From the cell containing the given text, extract its center point as [x, y] coordinate. 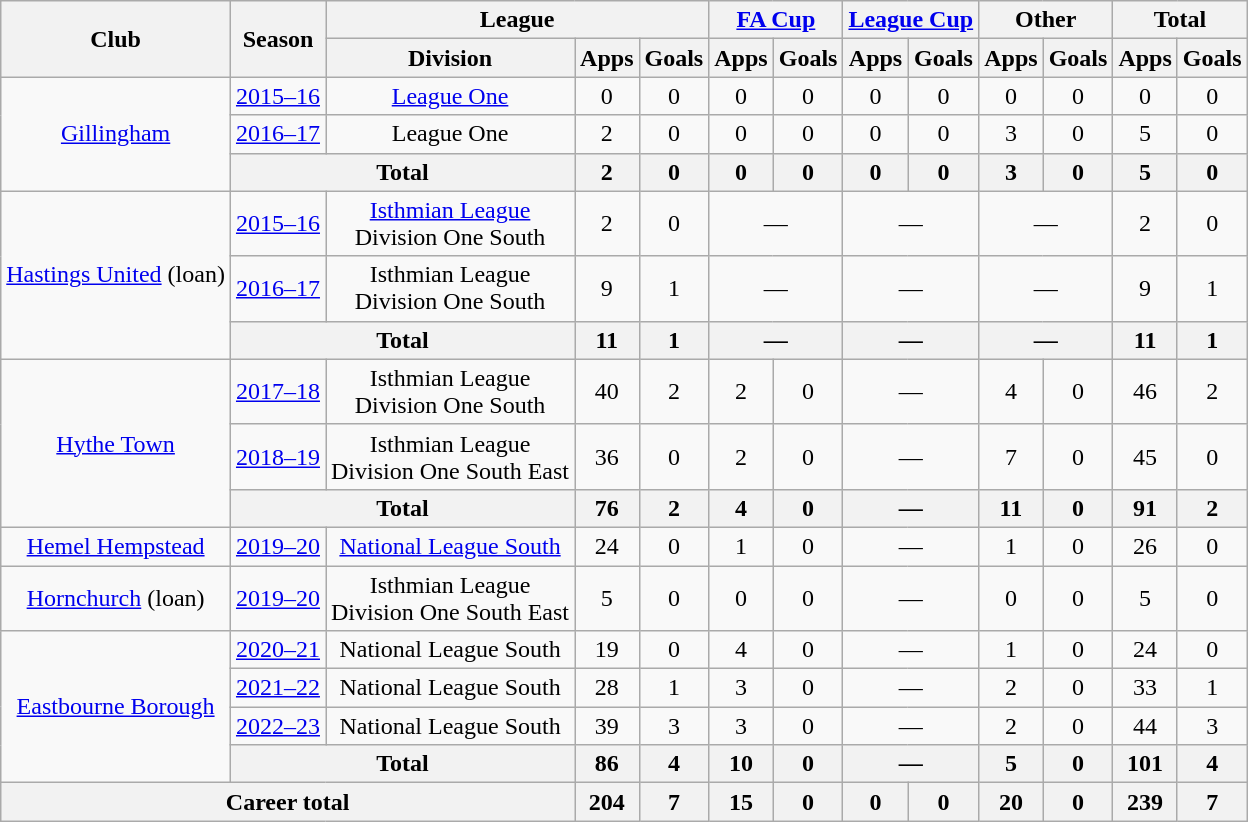
Hythe Town [116, 443]
76 [607, 508]
239 [1145, 802]
Gillingham [116, 134]
2020–21 [278, 650]
204 [607, 802]
28 [607, 688]
2022–23 [278, 726]
15 [741, 802]
Season [278, 39]
19 [607, 650]
FA Cup [776, 20]
2017–18 [278, 392]
39 [607, 726]
20 [1011, 802]
League Cup [911, 20]
Other [1046, 20]
10 [741, 764]
League [518, 20]
40 [607, 392]
44 [1145, 726]
36 [607, 456]
46 [1145, 392]
45 [1145, 456]
Eastbourne Borough [116, 707]
Hemel Hempstead [116, 546]
33 [1145, 688]
Hornchurch (loan) [116, 598]
Division [450, 58]
26 [1145, 546]
2021–22 [278, 688]
86 [607, 764]
Career total [288, 802]
101 [1145, 764]
91 [1145, 508]
Club [116, 39]
2018–19 [278, 456]
Hastings United (loan) [116, 275]
